Find where the given text appears and provide that cell's center as [X, Y] coordinate. 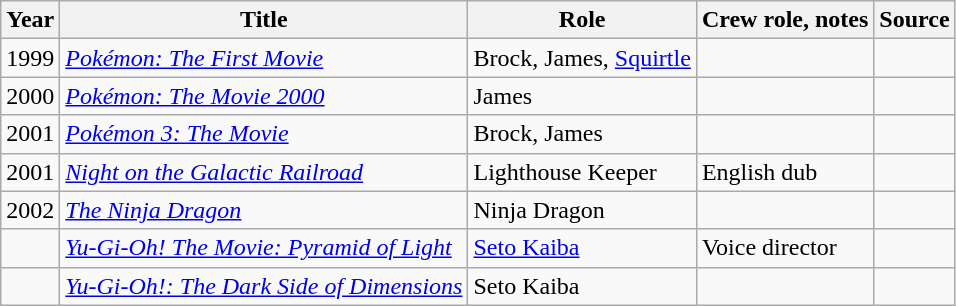
The Ninja Dragon [264, 210]
Night on the Galactic Railroad [264, 172]
English dub [784, 172]
Title [264, 20]
2000 [30, 96]
Role [582, 20]
Source [914, 20]
Yu-Gi-Oh! The Movie: Pyramid of Light [264, 248]
2002 [30, 210]
Brock, James, Squirtle [582, 58]
Brock, James [582, 134]
Pokémon: The First Movie [264, 58]
Pokémon: The Movie 2000 [264, 96]
Voice director [784, 248]
Crew role, notes [784, 20]
James [582, 96]
Ninja Dragon [582, 210]
Pokémon 3: The Movie [264, 134]
Lighthouse Keeper [582, 172]
Year [30, 20]
1999 [30, 58]
Yu-Gi-Oh!: The Dark Side of Dimensions [264, 286]
